Return the (x, y) coordinate for the center point of the cell that contains the specified text.  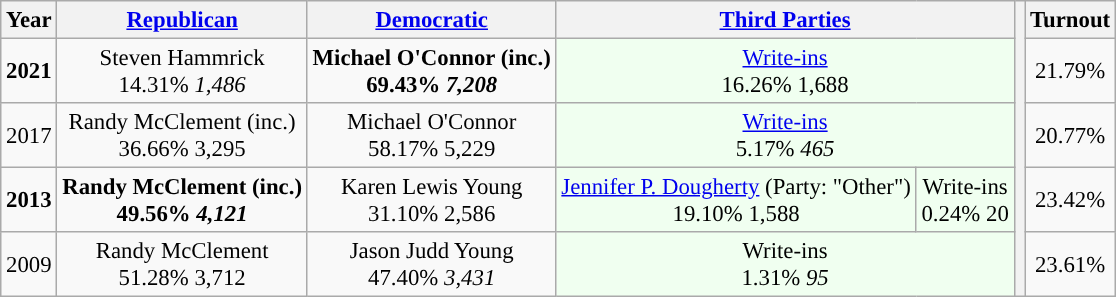
23.42% (1070, 200)
Randy McClement51.28% 3,712 (182, 264)
Steven Hammrick14.31% 1,486 (182, 72)
2017 (29, 136)
Michael O'Connor58.17% 5,229 (432, 136)
Write-ins1.31% 95 (785, 264)
20.77% (1070, 136)
Write-ins16.26% 1,688 (785, 72)
Jennifer P. Dougherty (Party: "Other")19.10% 1,588 (736, 200)
Democratic (432, 20)
Third Parties (785, 20)
21.79% (1070, 72)
Randy McClement (inc.)36.66% 3,295 (182, 136)
2009 (29, 264)
23.61% (1070, 264)
Randy McClement (inc.)49.56% 4,121 (182, 200)
Michael O'Connor (inc.)69.43% 7,208 (432, 72)
2021 (29, 72)
Republican (182, 20)
Write-ins5.17% 465 (785, 136)
Write-ins0.24% 20 (965, 200)
Jason Judd Young47.40% 3,431 (432, 264)
Turnout (1070, 20)
Karen Lewis Young31.10% 2,586 (432, 200)
Year (29, 20)
2013 (29, 200)
